From the cell containing the given text, extract its center point as [X, Y] coordinate. 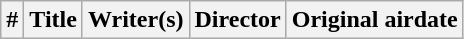
# [12, 20]
Title [54, 20]
Original airdate [374, 20]
Director [238, 20]
Writer(s) [136, 20]
